Scan for the cell matching the given text and deliver its [x, y] coordinate at center. 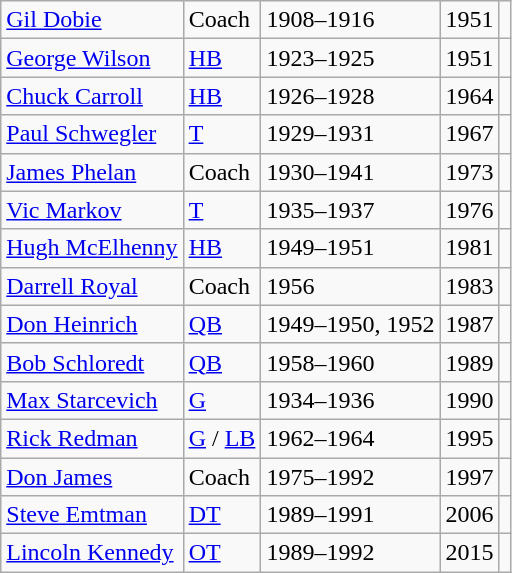
1949–1951 [350, 248]
1990 [470, 400]
1964 [470, 96]
1967 [470, 134]
1989–1992 [350, 553]
Max Starcevich [92, 400]
1926–1928 [350, 96]
OT [222, 553]
Paul Schwegler [92, 134]
George Wilson [92, 58]
Darrell Royal [92, 286]
1983 [470, 286]
Chuck Carroll [92, 96]
Lincoln Kennedy [92, 553]
Hugh McElhenny [92, 248]
DT [222, 515]
1975–1992 [350, 477]
1976 [470, 210]
Don James [92, 477]
1958–1960 [350, 362]
G / LB [222, 438]
1930–1941 [350, 172]
2006 [470, 515]
1929–1931 [350, 134]
1949–1950, 1952 [350, 324]
James Phelan [92, 172]
Gil Dobie [92, 20]
1995 [470, 438]
Vic Markov [92, 210]
1997 [470, 477]
Rick Redman [92, 438]
1956 [350, 286]
1981 [470, 248]
1962–1964 [350, 438]
1908–1916 [350, 20]
1923–1925 [350, 58]
2015 [470, 553]
Don Heinrich [92, 324]
1935–1937 [350, 210]
1987 [470, 324]
1934–1936 [350, 400]
1989–1991 [350, 515]
1973 [470, 172]
Steve Emtman [92, 515]
1989 [470, 362]
G [222, 400]
Bob Schloredt [92, 362]
